Identify which cell holds the provided text, then report its (x, y) central coordinate. 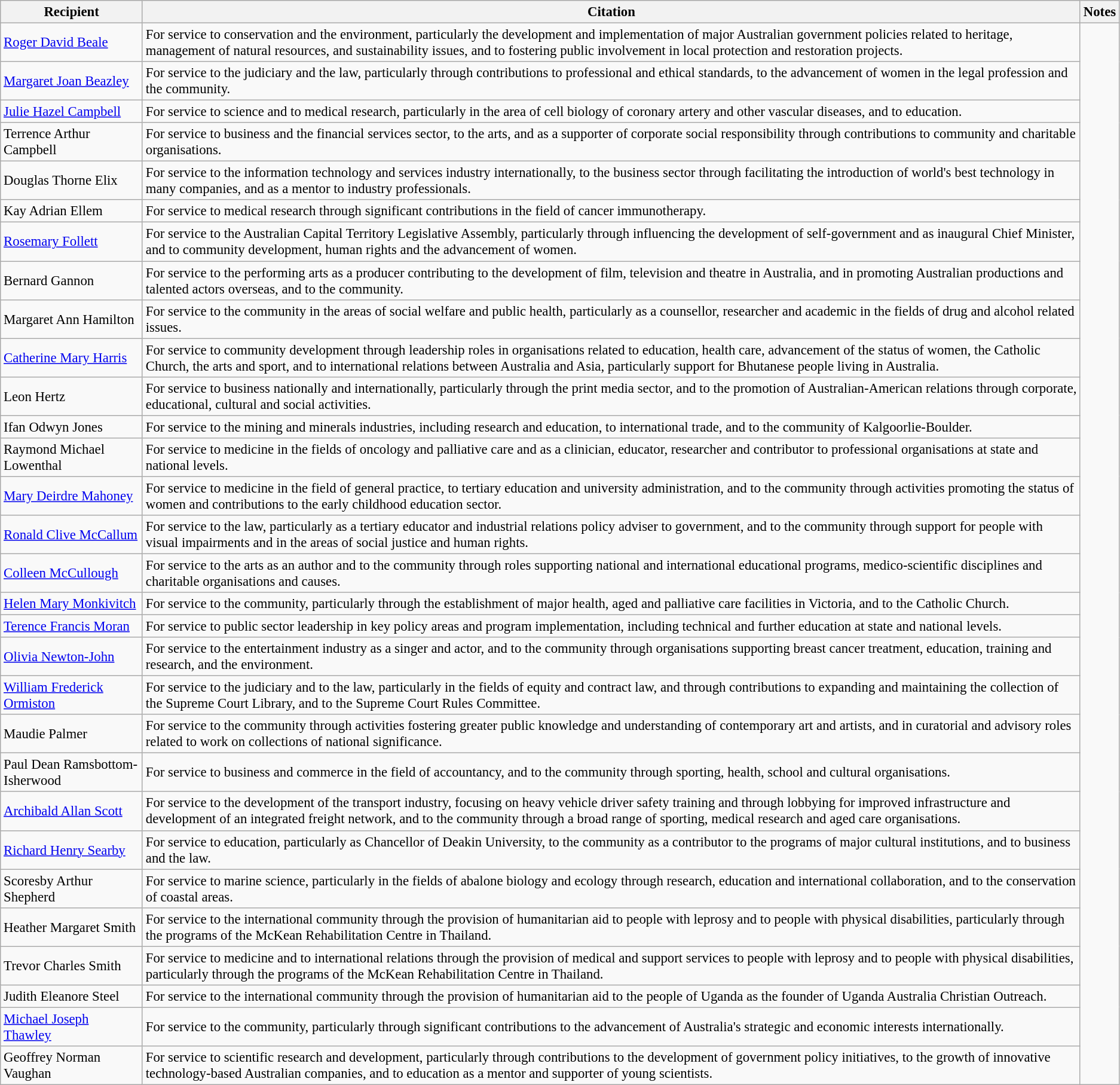
Rosemary Follett (72, 242)
Leon Hertz (72, 396)
Douglas Thorne Elix (72, 181)
Terence Francis Moran (72, 626)
Richard Henry Searby (72, 850)
Michael Joseph Thawley (72, 1027)
Scoresby Arthur Shepherd (72, 888)
Raymond Michael Lowenthal (72, 458)
Terrence Arthur Campbell (72, 142)
Helen Mary Monkivitch (72, 604)
Margaret Joan Beazley (72, 81)
Heather Margaret Smith (72, 927)
Mary Deirdre Mahoney (72, 496)
For service to business and commerce in the field of accountancy, and to the community through sporting, health, school and cultural organisations. (611, 772)
Maudie Palmer (72, 734)
Colleen McCullough (72, 573)
Recipient (72, 12)
Archibald Allan Scott (72, 812)
Margaret Ann Hamilton (72, 319)
Bernard Gannon (72, 281)
Notes (1100, 12)
Ifan Odwyn Jones (72, 427)
Citation (611, 12)
Geoffrey Norman Vaughan (72, 1065)
Kay Adrian Ellem (72, 211)
Judith Eleanore Steel (72, 997)
Trevor Charles Smith (72, 966)
William Frederick Ormiston (72, 696)
For service to medical research through significant contributions in the field of cancer immunotherapy. (611, 211)
Catherine Mary Harris (72, 357)
Olivia Newton-John (72, 656)
Ronald Clive McCallum (72, 534)
Roger David Beale (72, 43)
Paul Dean Ramsbottom-Isherwood (72, 772)
Julie Hazel Campbell (72, 112)
